Return [X, Y] of the center of cell containing provided text 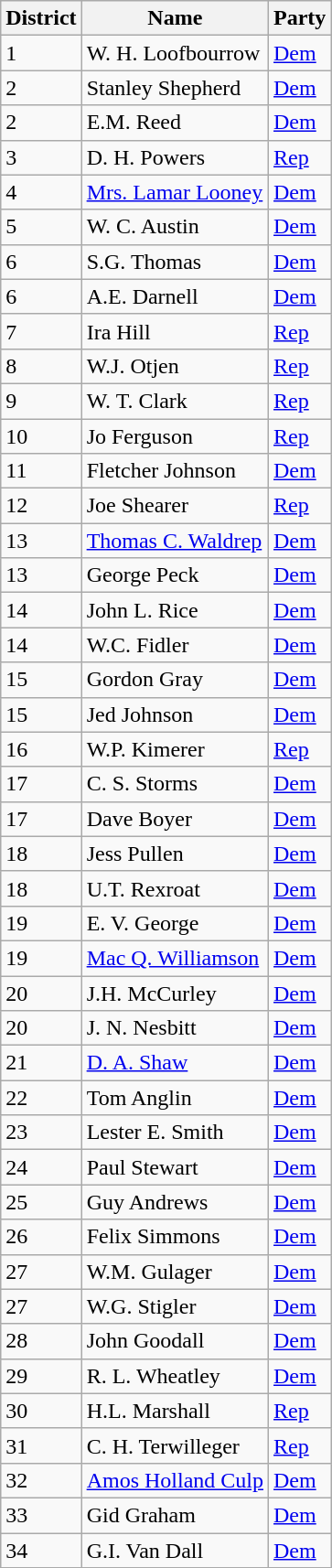
Amos Holland Culp [175, 1480]
John L. Rice [175, 610]
W. T. Clark [175, 401]
Lester E. Smith [175, 1133]
28 [41, 1341]
U.T. Rexroat [175, 888]
J. N. Nesbitt [175, 1028]
W.M. Gulager [175, 1272]
A.E. Darnell [175, 296]
D. A. Shaw [175, 1063]
4 [41, 192]
Ira Hill [175, 331]
G.I. Van Dall [175, 1551]
J.H. McCurley [175, 993]
W.G. Stigler [175, 1306]
Jess Pullen [175, 854]
District [41, 18]
26 [41, 1237]
Mrs. Lamar Looney [175, 192]
Jed Johnson [175, 714]
32 [41, 1480]
W.C. Fidler [175, 645]
W.P. Kimerer [175, 749]
31 [41, 1445]
Gordon Gray [175, 680]
10 [41, 436]
8 [41, 366]
Stanley Shepherd [175, 88]
Joe Shearer [175, 506]
Mac Q. Williamson [175, 958]
W. C. Austin [175, 227]
Fletcher Johnson [175, 471]
Tom Anglin [175, 1098]
Guy Andrews [175, 1202]
5 [41, 227]
34 [41, 1551]
9 [41, 401]
21 [41, 1063]
1 [41, 53]
12 [41, 506]
Paul Stewart [175, 1167]
E.M. Reed [175, 123]
22 [41, 1098]
C. H. Terwilleger [175, 1445]
23 [41, 1133]
S.G. Thomas [175, 262]
3 [41, 157]
24 [41, 1167]
George Peck [175, 575]
Felix Simmons [175, 1237]
R. L. Wheatley [175, 1376]
Thomas C. Waldrep [175, 541]
H.L. Marshall [175, 1411]
Gid Graham [175, 1515]
Jo Ferguson [175, 436]
16 [41, 749]
Name [175, 18]
E. V. George [175, 923]
25 [41, 1202]
Dave Boyer [175, 819]
7 [41, 331]
D. H. Powers [175, 157]
11 [41, 471]
C. S. Storms [175, 784]
29 [41, 1376]
W. H. Loofbourrow [175, 53]
33 [41, 1515]
John Goodall [175, 1341]
30 [41, 1411]
Party [300, 18]
W.J. Otjen [175, 366]
